Extract the (x, y) coordinate from the center of the cell holding the provided text.  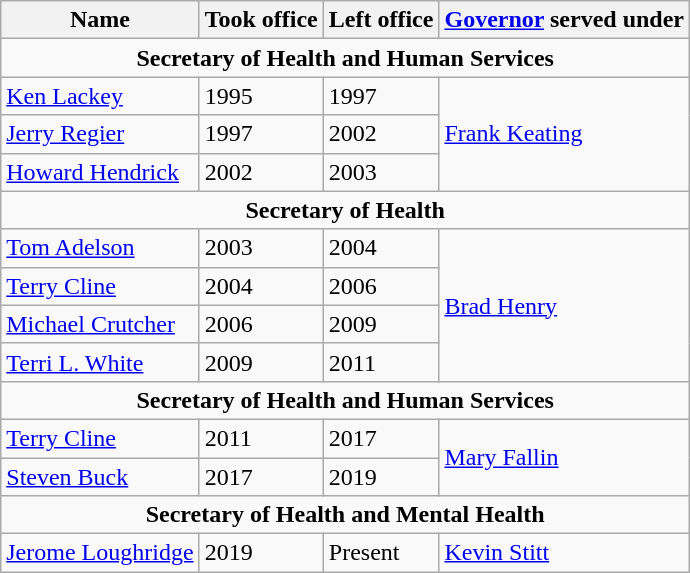
Kevin Stitt (564, 553)
Secretary of Health and Mental Health (346, 515)
Left office (381, 20)
Howard Hendrick (100, 172)
Name (100, 20)
Steven Buck (100, 477)
Brad Henry (564, 305)
Present (381, 553)
Jerome Loughridge (100, 553)
Terri L. White (100, 362)
Tom Adelson (100, 248)
Secretary of Health (346, 210)
Frank Keating (564, 134)
Governor served under (564, 20)
Ken Lackey (100, 96)
Jerry Regier (100, 134)
Mary Fallin (564, 457)
1995 (261, 96)
Took office (261, 20)
Michael Crutcher (100, 324)
